Output the [x, y] coordinate of the center of the cell containing the given text.  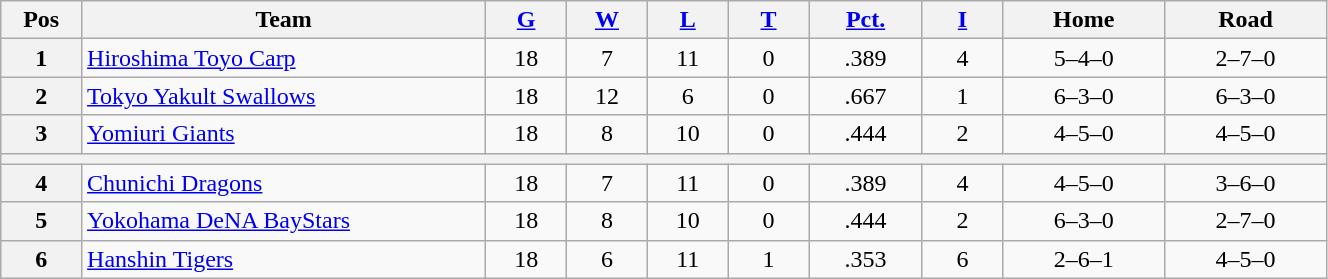
5 [42, 221]
W [608, 20]
Tokyo Yakult Swallows [284, 96]
I [962, 20]
Yokohama DeNA BayStars [284, 221]
2–6–1 [1084, 259]
3–6–0 [1246, 183]
.667 [866, 96]
5–4–0 [1084, 58]
.353 [866, 259]
L [688, 20]
Pct. [866, 20]
Team [284, 20]
3 [42, 134]
Chunichi Dragons [284, 183]
Pos [42, 20]
Hiroshima Toyo Carp [284, 58]
G [526, 20]
12 [608, 96]
Yomiuri Giants [284, 134]
Hanshin Tigers [284, 259]
T [768, 20]
Home [1084, 20]
Road [1246, 20]
